Return the (x, y) coordinate for the center point of the cell that contains the specified text.  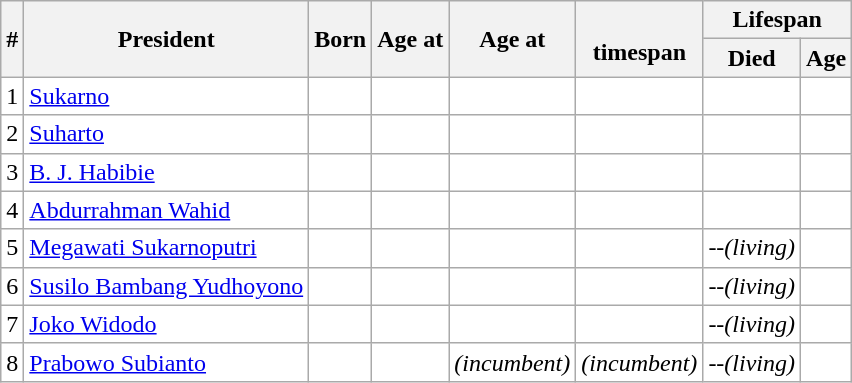
# (12, 39)
timespan (640, 39)
President (166, 39)
5 (12, 248)
2 (12, 134)
Prabowo Subianto (166, 362)
Susilo Bambang Yudhoyono (166, 286)
Suharto (166, 134)
Joko Widodo (166, 324)
B. J. Habibie (166, 172)
Born (340, 39)
Sukarno (166, 96)
Abdurrahman Wahid (166, 210)
4 (12, 210)
8 (12, 362)
7 (12, 324)
Megawati Sukarnoputri (166, 248)
Died (752, 58)
6 (12, 286)
1 (12, 96)
Age (826, 58)
3 (12, 172)
Lifespan (778, 20)
